From the cell containing the given text, extract its center point as (X, Y) coordinate. 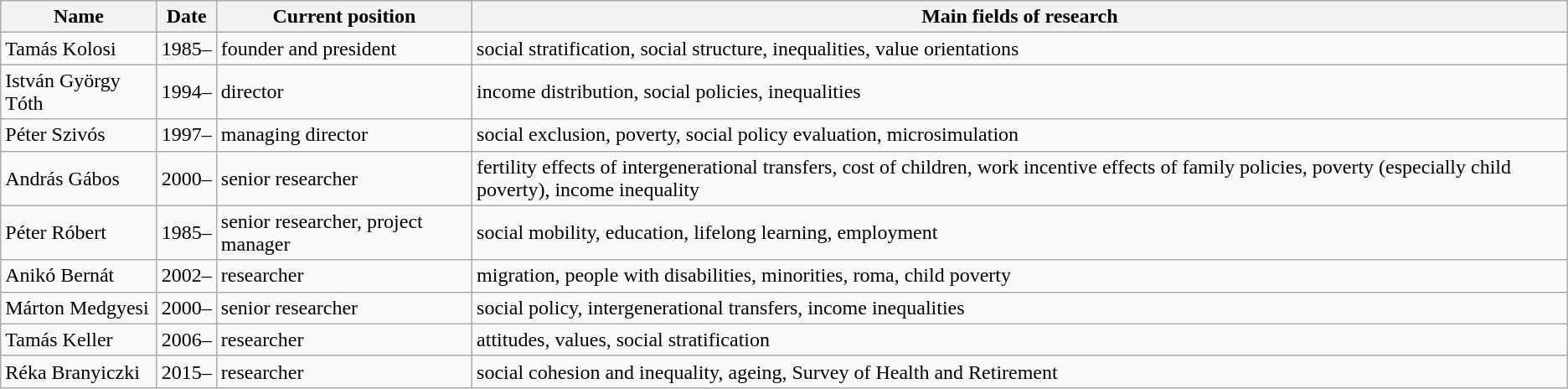
Tamás Kolosi (79, 49)
attitudes, values, social stratification (1020, 340)
Current position (343, 17)
Date (186, 17)
2002– (186, 276)
Márton Medgyesi (79, 308)
1994– (186, 92)
social cohesion and inequality, ageing, Survey of Health and Retirement (1020, 371)
senior researcher, project manager (343, 233)
István György Tóth (79, 92)
managing director (343, 135)
Péter Róbert (79, 233)
social exclusion, poverty, social policy evaluation, microsimulation (1020, 135)
Péter Szivós (79, 135)
migration, people with disabilities, minorities, roma, child poverty (1020, 276)
director (343, 92)
András Gábos (79, 178)
social stratification, social structure, inequalities, value orientations (1020, 49)
social policy, intergenerational transfers, income inequalities (1020, 308)
social mobility, education, lifelong learning, employment (1020, 233)
Réka Branyiczki (79, 371)
income distribution, social policies, inequalities (1020, 92)
founder and president (343, 49)
Name (79, 17)
2015– (186, 371)
Main fields of research (1020, 17)
2006– (186, 340)
Anikó Bernát (79, 276)
Tamás Keller (79, 340)
1997– (186, 135)
